Extract the (X, Y) coordinate from the center of the cell holding the provided text.  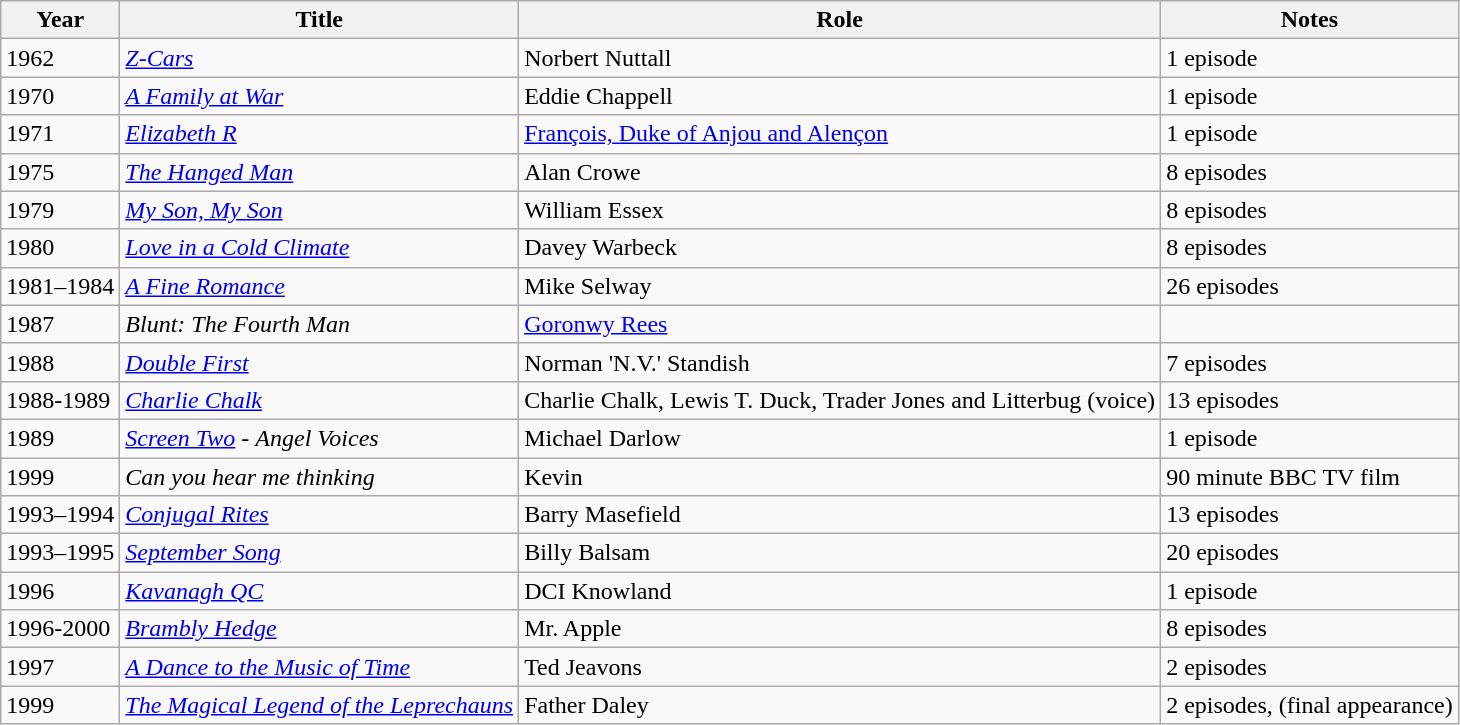
1996-2000 (60, 629)
Goronwy Rees (840, 324)
Charlie Chalk (320, 400)
7 episodes (1310, 362)
Kavanagh QC (320, 591)
François, Duke of Anjou and Alençon (840, 134)
The Hanged Man (320, 172)
September Song (320, 553)
1987 (60, 324)
Z-Cars (320, 58)
90 minute BBC TV film (1310, 477)
Michael Darlow (840, 438)
Year (60, 20)
Conjugal Rites (320, 515)
Norman 'N.V.' Standish (840, 362)
Blunt: The Fourth Man (320, 324)
Notes (1310, 20)
Charlie Chalk, Lewis T. Duck, Trader Jones and Litterbug (voice) (840, 400)
Alan Crowe (840, 172)
Mr. Apple (840, 629)
1979 (60, 210)
Barry Masefield (840, 515)
Title (320, 20)
Billy Balsam (840, 553)
William Essex (840, 210)
1988-1989 (60, 400)
1975 (60, 172)
Norbert Nuttall (840, 58)
Kevin (840, 477)
Double First (320, 362)
Father Daley (840, 705)
1970 (60, 96)
A Fine Romance (320, 286)
1993–1994 (60, 515)
1980 (60, 248)
1988 (60, 362)
Eddie Chappell (840, 96)
Can you hear me thinking (320, 477)
Screen Two - Angel Voices (320, 438)
1989 (60, 438)
A Family at War (320, 96)
1962 (60, 58)
20 episodes (1310, 553)
1996 (60, 591)
A Dance to the Music of Time (320, 667)
Brambly Hedge (320, 629)
Elizabeth R (320, 134)
2 episodes (1310, 667)
My Son, My Son (320, 210)
Ted Jeavons (840, 667)
1971 (60, 134)
1993–1995 (60, 553)
DCI Knowland (840, 591)
2 episodes, (final appearance) (1310, 705)
The Magical Legend of the Leprechauns (320, 705)
Role (840, 20)
Love in a Cold Climate (320, 248)
1997 (60, 667)
1981–1984 (60, 286)
26 episodes (1310, 286)
Mike Selway (840, 286)
Davey Warbeck (840, 248)
